Search for the cell housing the specified text and yield its [x, y] center coordinate. 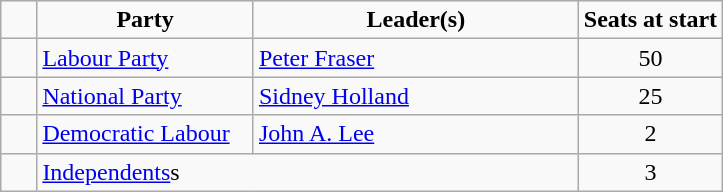
Labour Party [146, 58]
Democratic Labour [146, 134]
50 [650, 58]
3 [650, 172]
Party [146, 20]
25 [650, 96]
Peter Fraser [416, 58]
Sidney Holland [416, 96]
National Party [146, 96]
Seats at start [650, 20]
2 [650, 134]
John A. Lee [416, 134]
Independentss [308, 172]
Leader(s) [416, 20]
